From the cell containing the given text, extract its center point as (x, y) coordinate. 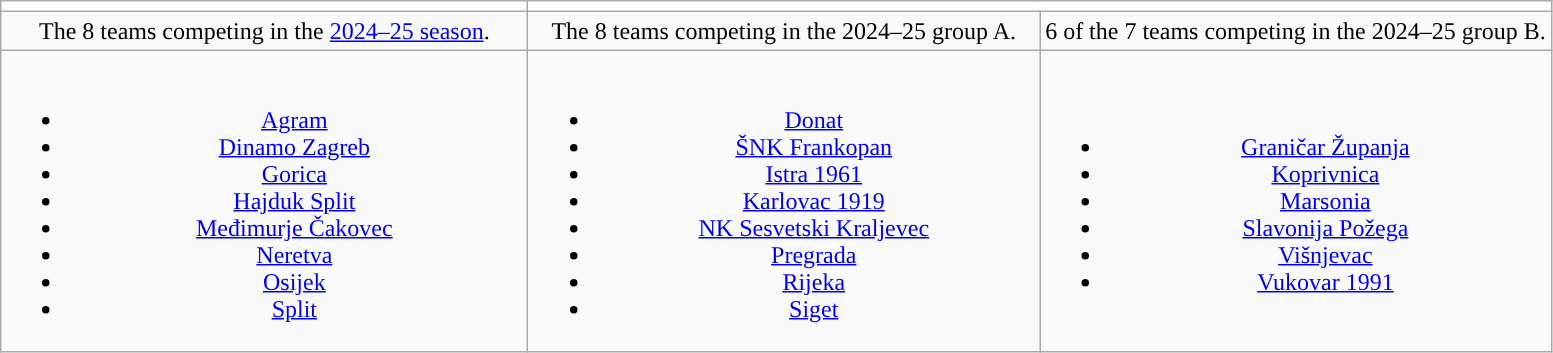
6 of the 7 teams competing in the 2024–25 group B. (1296, 31)
Graničar ŽupanjaKoprivnicaMarsoniaSlavonija PožegaVišnjevacVukovar 1991 (1296, 201)
DonatŠNK FrankopanIstra 1961Karlovac 1919NK Sesvetski KraljevecPregradaRijekaSiget (784, 201)
The 8 teams competing in the 2024–25 season. (264, 31)
AgramDinamo ZagrebGoricaHajduk SplitMeđimurje ČakovecNeretvaOsijekSplit (264, 201)
The 8 teams competing in the 2024–25 group A. (784, 31)
